Pinpoint the cell where the given text exists, returning its [X, Y] midpoint coordinate. 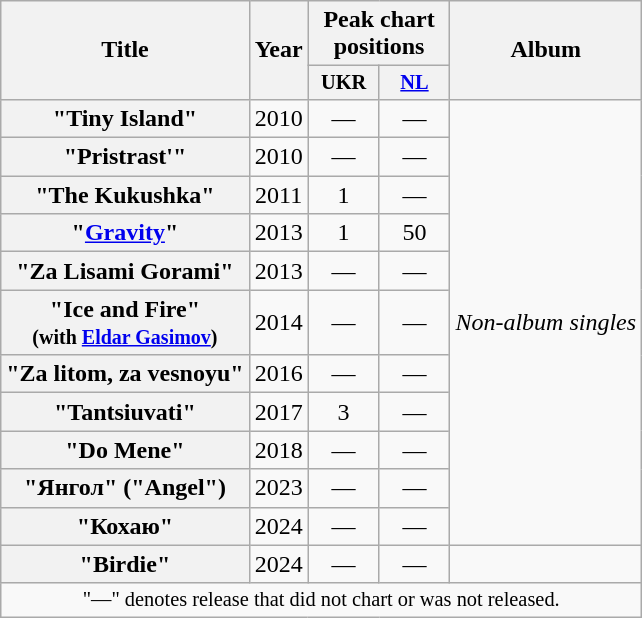
2018 [278, 450]
"Tiny Island" [125, 118]
2023 [278, 488]
2017 [278, 412]
2011 [278, 195]
"Za litom, za vesnoyu" [125, 374]
50 [414, 233]
"Ice and Fire" (with Eldar Gasimov) [125, 322]
3 [344, 412]
"Янгол" ("Angel") [125, 488]
"Pristrast'" [125, 157]
Title [125, 50]
2014 [278, 322]
2016 [278, 374]
"Tantsiuvati" [125, 412]
UKR [344, 83]
"Za Lisami Gorami" [125, 271]
Non-album singles [546, 322]
Year [278, 50]
Peak chart positions [379, 34]
"Birdie" [125, 564]
"Кохаю" [125, 526]
Album [546, 50]
"The Kukushka" [125, 195]
NL [414, 83]
"Do Mene" [125, 450]
"—" denotes release that did not chart or was not released. [322, 600]
"Gravity" [125, 233]
